Extract the [X, Y] coordinate from the center of the cell holding the provided text.  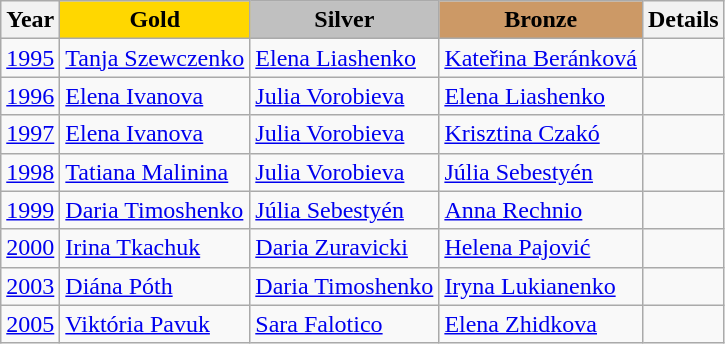
Elena Zhidkova [541, 324]
Kateřina Beránková [541, 58]
1997 [30, 134]
2003 [30, 286]
Sara Falotico [344, 324]
Details [683, 20]
Silver [344, 20]
1996 [30, 96]
1999 [30, 210]
Tanja Szewczenko [155, 58]
1998 [30, 172]
Gold [155, 20]
Daria Zuravicki [344, 248]
2000 [30, 248]
Anna Rechnio [541, 210]
2005 [30, 324]
Diána Póth [155, 286]
Iryna Lukianenko [541, 286]
Bronze [541, 20]
Helena Pajović [541, 248]
Viktória Pavuk [155, 324]
Irina Tkachuk [155, 248]
Year [30, 20]
Krisztina Czakó [541, 134]
Tatiana Malinina [155, 172]
1995 [30, 58]
